Extract the [x, y] coordinate from the center of the cell holding the provided text.  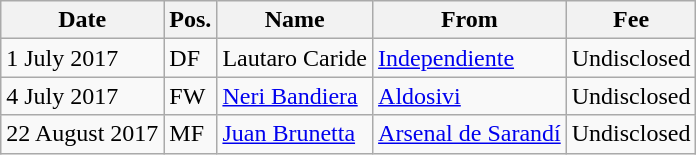
Fee [631, 20]
From [470, 20]
Date [82, 20]
MF [190, 134]
Name [295, 20]
4 July 2017 [82, 96]
Pos. [190, 20]
Arsenal de Sarandí [470, 134]
FW [190, 96]
Juan Brunetta [295, 134]
DF [190, 58]
22 August 2017 [82, 134]
Lautaro Caride [295, 58]
Independiente [470, 58]
Aldosivi [470, 96]
1 July 2017 [82, 58]
Neri Bandiera [295, 96]
